Search for the cell housing the specified text and yield its (x, y) center coordinate. 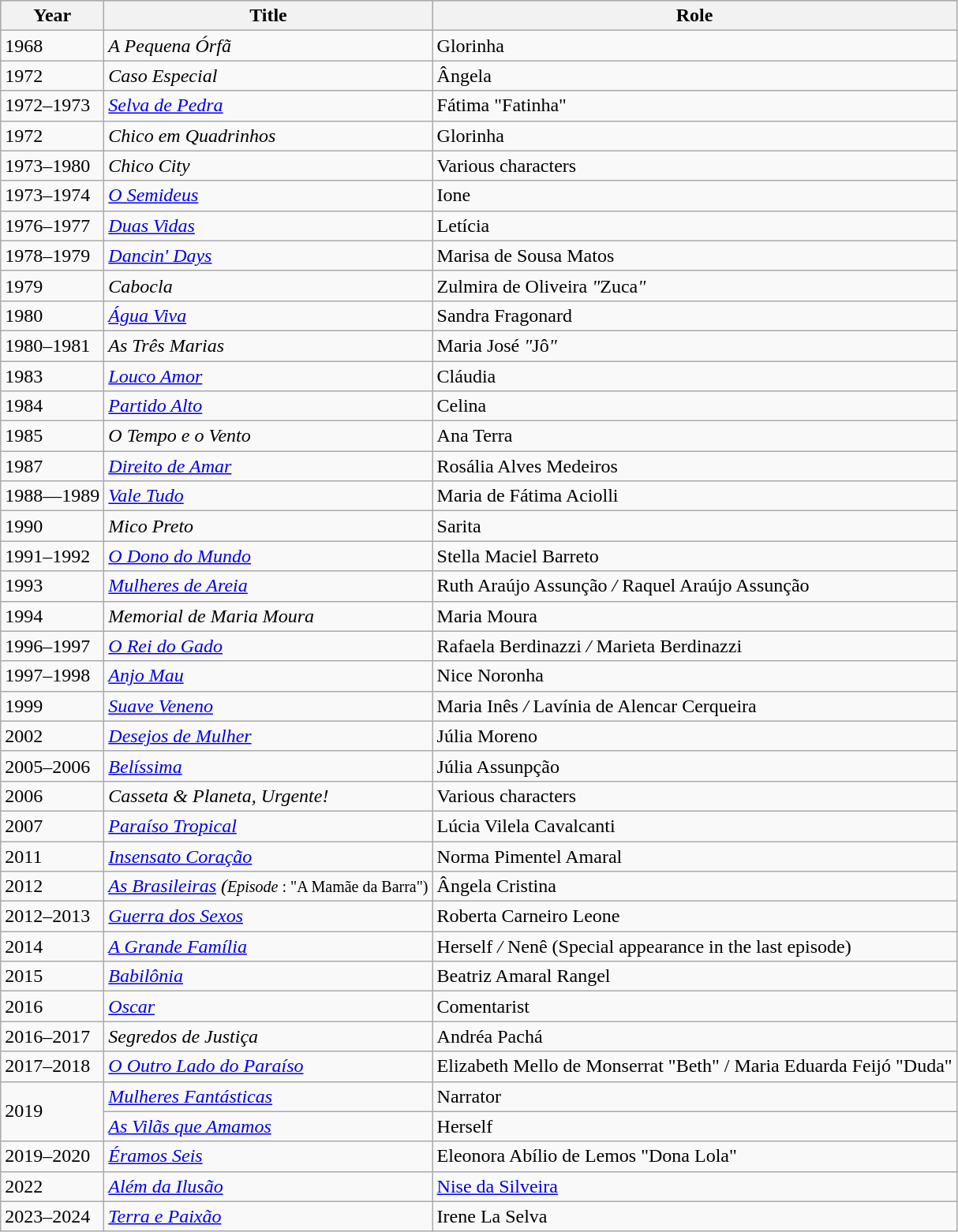
Celina (694, 406)
Louco Amor (268, 376)
Caso Especial (268, 76)
Nice Noronha (694, 676)
Selva de Pedra (268, 106)
Oscar (268, 1006)
1968 (52, 46)
1978–1979 (52, 256)
1973–1974 (52, 196)
Dancin' Days (268, 256)
2014 (52, 946)
2012 (52, 887)
O Tempo e o Vento (268, 436)
1993 (52, 586)
Éramos Seis (268, 1156)
Guerra dos Sexos (268, 917)
Maria José "Jô" (694, 345)
Insensato Coração (268, 856)
Rafaela Berdinazzi / Marieta Berdinazzi (694, 646)
Stella Maciel Barreto (694, 556)
Fátima "Fatinha" (694, 106)
1996–1997 (52, 646)
1983 (52, 376)
O Rei do Gado (268, 646)
Role (694, 16)
Chico City (268, 166)
1976–1977 (52, 226)
Roberta Carneiro Leone (694, 917)
2019–2020 (52, 1156)
Maria Moura (694, 616)
Letícia (694, 226)
Belíssima (268, 766)
Ângela (694, 76)
2017–2018 (52, 1066)
Comentarist (694, 1006)
Partido Alto (268, 406)
Eleonora Abílio de Lemos "Dona Lola" (694, 1156)
2023–2024 (52, 1216)
1980 (52, 315)
1997–1998 (52, 676)
Year (52, 16)
1985 (52, 436)
2002 (52, 736)
O Outro Lado do Paraíso (268, 1066)
Herself / Nenê (Special appearance in the last episode) (694, 946)
As Três Marias (268, 345)
Além da Ilusão (268, 1186)
Zulmira de Oliveira "Zuca" (694, 286)
Mico Preto (268, 526)
Title (268, 16)
Suave Veneno (268, 706)
Água Viva (268, 315)
Beatriz Amaral Rangel (694, 976)
Segredos de Justiça (268, 1036)
1987 (52, 466)
2019 (52, 1111)
Anjo Mau (268, 676)
Direito de Amar (268, 466)
2006 (52, 796)
As Brasileiras (Episode : "A Mamãe da Barra") (268, 887)
1972–1973 (52, 106)
1973–1980 (52, 166)
1999 (52, 706)
As Vilãs que Amamos (268, 1126)
Narrator (694, 1096)
A Pequena Órfã (268, 46)
Lúcia Vilela Cavalcanti (694, 826)
1994 (52, 616)
2012–2013 (52, 917)
Sandra Fragonard (694, 315)
Ione (694, 196)
Elizabeth Mello de Monserrat "Beth" / Maria Eduarda Feijó "Duda" (694, 1066)
O Semideus (268, 196)
2007 (52, 826)
1980–1981 (52, 345)
Nise da Silveira (694, 1186)
Ângela Cristina (694, 887)
Ruth Araújo Assunção / Raquel Araújo Assunção (694, 586)
Herself (694, 1126)
2016–2017 (52, 1036)
Paraíso Tropical (268, 826)
Cláudia (694, 376)
Irene La Selva (694, 1216)
Mulheres Fantásticas (268, 1096)
Júlia Moreno (694, 736)
2016 (52, 1006)
Mulheres de Areia (268, 586)
2005–2006 (52, 766)
1988—1989 (52, 496)
Andréa Pachá (694, 1036)
Casseta & Planeta, Urgente! (268, 796)
Júlia Assunpção (694, 766)
2011 (52, 856)
Marisa de Sousa Matos (694, 256)
Maria Inês / Lavínia de Alencar Cerqueira (694, 706)
A Grande Família (268, 946)
O Dono do Mundo (268, 556)
Cabocla (268, 286)
Ana Terra (694, 436)
2015 (52, 976)
1990 (52, 526)
2022 (52, 1186)
Desejos de Mulher (268, 736)
Terra e Paixão (268, 1216)
Memorial de Maria Moura (268, 616)
Vale Tudo (268, 496)
Maria de Fátima Aciolli (694, 496)
Sarita (694, 526)
Duas Vidas (268, 226)
Chico em Quadrinhos (268, 136)
Babilônia (268, 976)
1979 (52, 286)
1991–1992 (52, 556)
Rosália Alves Medeiros (694, 466)
1984 (52, 406)
Norma Pimentel Amaral (694, 856)
